Identify which cell holds the provided text, then report its (x, y) central coordinate. 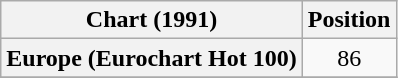
Chart (1991) (152, 20)
Position (349, 20)
86 (349, 58)
Europe (Eurochart Hot 100) (152, 58)
